Provide the [X, Y] coordinate of the cell's center where the given text is located.  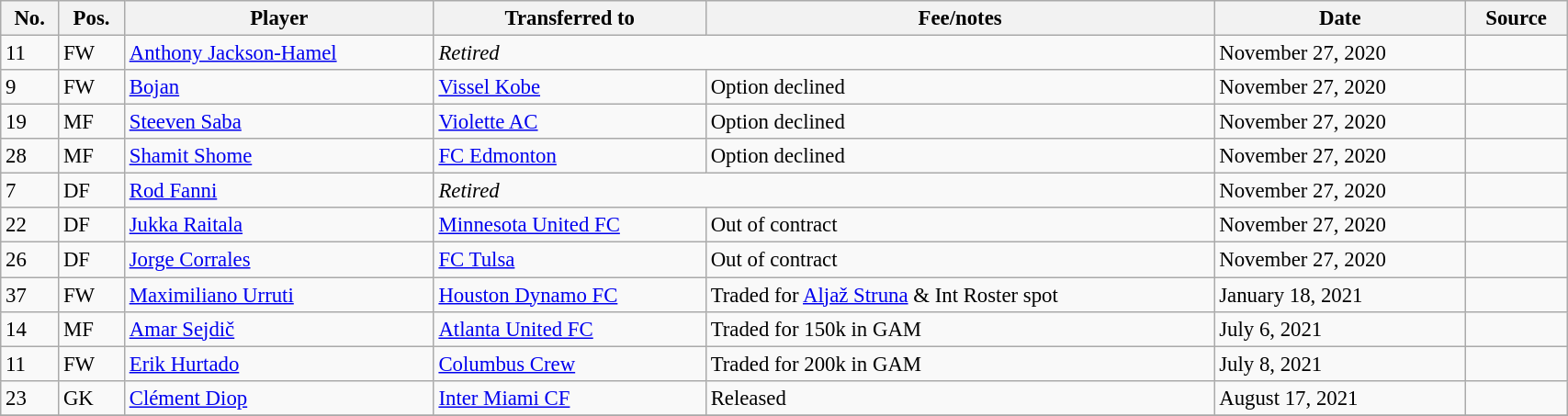
Traded for 150k in GAM [960, 329]
Source [1517, 18]
Rod Fanni [279, 191]
July 6, 2021 [1340, 329]
Traded for 200k in GAM [960, 364]
Player [279, 18]
Maximiliano Urruti [279, 295]
23 [29, 398]
Vissel Kobe [570, 87]
37 [29, 295]
Jorge Corrales [279, 260]
August 17, 2021 [1340, 398]
July 8, 2021 [1340, 364]
FC Edmonton [570, 156]
Columbus Crew [570, 364]
Amar Sejdič [279, 329]
Pos. [92, 18]
28 [29, 156]
Fee/notes [960, 18]
14 [29, 329]
Inter Miami CF [570, 398]
Transferred to [570, 18]
Bojan [279, 87]
FC Tulsa [570, 260]
Anthony Jackson-Hamel [279, 53]
Steeven Saba [279, 122]
Released [960, 398]
Date [1340, 18]
19 [29, 122]
7 [29, 191]
22 [29, 225]
Shamit Shome [279, 156]
9 [29, 87]
GK [92, 398]
Erik Hurtado [279, 364]
Clément Diop [279, 398]
Minnesota United FC [570, 225]
Traded for Aljaž Struna & Int Roster spot [960, 295]
Violette AC [570, 122]
26 [29, 260]
Jukka Raitala [279, 225]
January 18, 2021 [1340, 295]
Houston Dynamo FC [570, 295]
Atlanta United FC [570, 329]
No. [29, 18]
